Return the (X, Y) coordinate for the center point of the cell that contains the specified text.  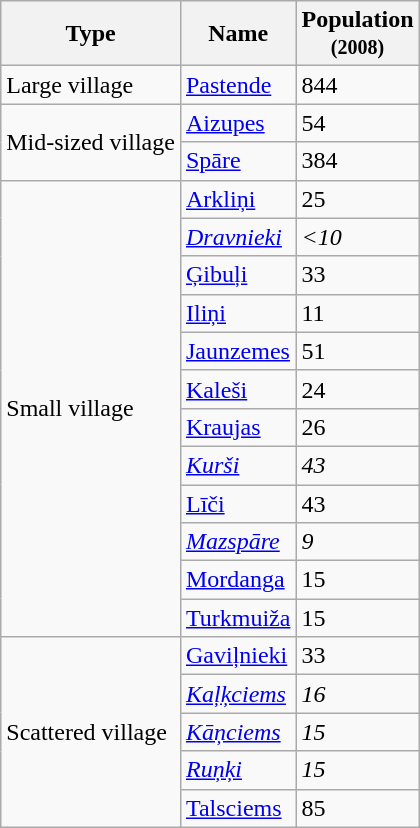
51 (358, 351)
<10 (358, 237)
Mordanga (238, 580)
85 (358, 808)
Pastende (238, 85)
Dravnieki (238, 237)
Kaleši (238, 389)
Scattered village (91, 732)
Jaunzemes (238, 351)
Turkmuiža (238, 618)
384 (358, 161)
Kāņciems (238, 732)
Large village (91, 85)
Kaļķciems (238, 694)
Arkliņi (238, 199)
Type (91, 34)
54 (358, 123)
Kurši (238, 465)
Talsciems (238, 808)
844 (358, 85)
Population(2008) (358, 34)
Līči (238, 503)
Small village (91, 408)
26 (358, 427)
Gaviļnieki (238, 656)
Kraujas (238, 427)
Mazspāre (238, 542)
24 (358, 389)
Aizupes (238, 123)
16 (358, 694)
11 (358, 313)
25 (358, 199)
Spāre (238, 161)
Ģibuļi (238, 275)
9 (358, 542)
Ruņķi (238, 770)
Iliņi (238, 313)
Name (238, 34)
Mid-sized village (91, 142)
